Identify which cell holds the provided text, then report its (X, Y) central coordinate. 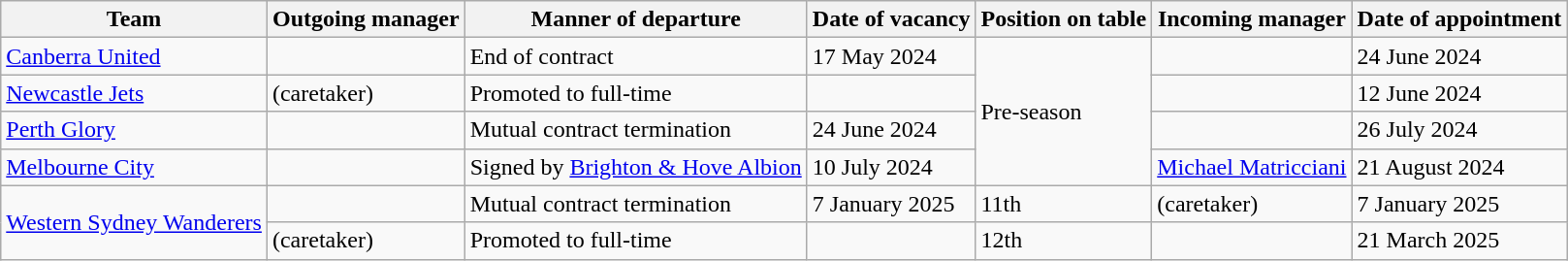
12 June 2024 (1459, 93)
End of contract (636, 56)
12th (1064, 241)
Canberra United (134, 56)
17 May 2024 (891, 56)
Position on table (1064, 19)
Outgoing manager (366, 19)
21 March 2025 (1459, 241)
Date of vacancy (891, 19)
Team (134, 19)
Manner of departure (636, 19)
Western Sydney Wanderers (134, 222)
10 July 2024 (891, 167)
26 July 2024 (1459, 130)
Pre-season (1064, 112)
Michael Matricciani (1252, 167)
Date of appointment (1459, 19)
Incoming manager (1252, 19)
21 August 2024 (1459, 167)
Newcastle Jets (134, 93)
11th (1064, 204)
Melbourne City (134, 167)
Perth Glory (134, 130)
Signed by Brighton & Hove Albion (636, 167)
